Return the (x, y) coordinate for the center point of the cell that contains the specified text.  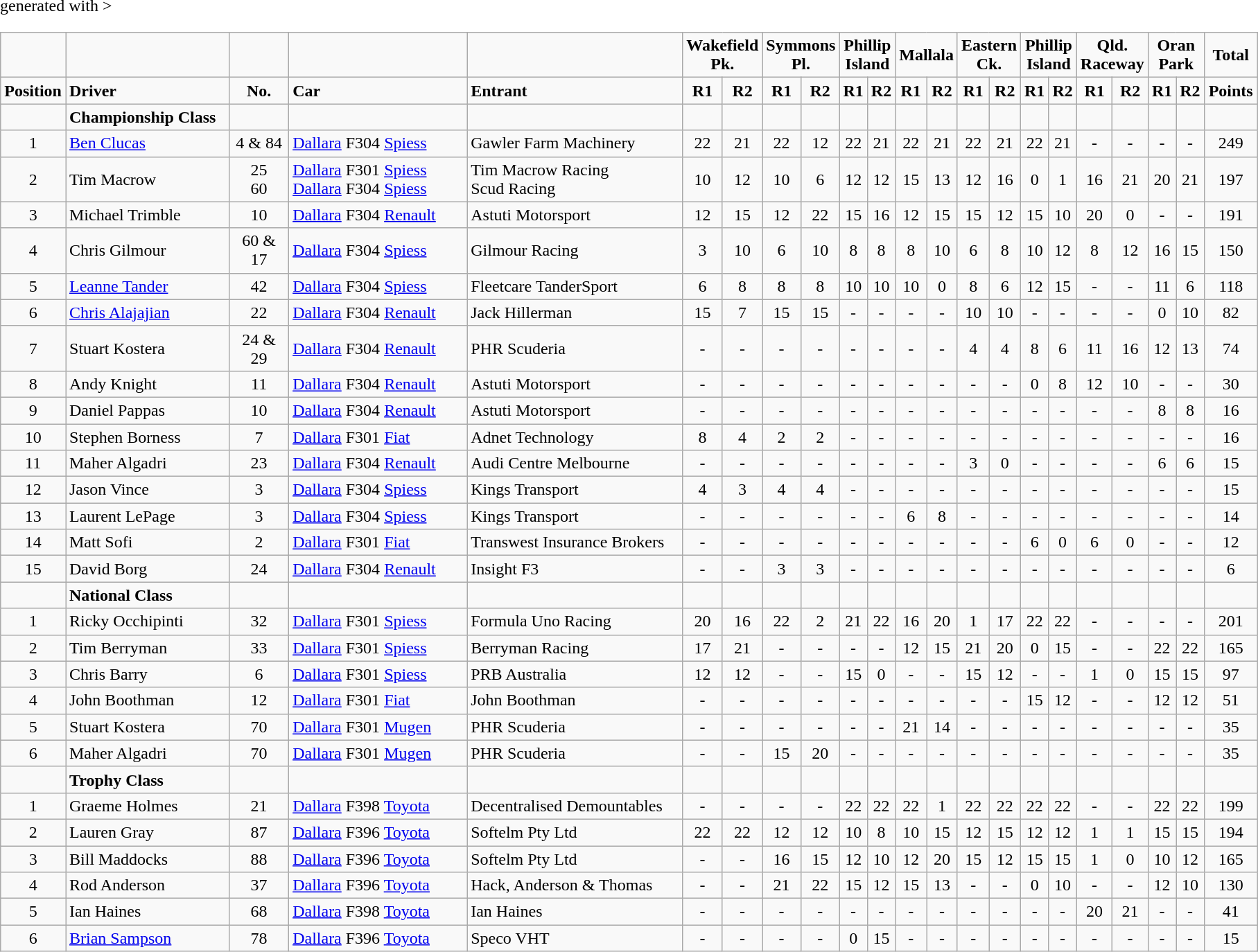
Jason Vince (147, 490)
Lauren Gray (147, 832)
150 (1231, 251)
82 (1231, 312)
Ricky Occhipinti (147, 622)
Points (1231, 91)
Laurent LePage (147, 516)
88 (259, 858)
Insight F3 (575, 569)
Driver (147, 91)
Oran Park (1176, 55)
191 (1231, 215)
No. (259, 91)
60 & 17 (259, 251)
Chris Alajajian (147, 312)
Jack Hillerman (575, 312)
2560 (259, 179)
194 (1231, 832)
Gawler Farm Machinery (575, 143)
National Class (147, 595)
Leanne Tander (147, 286)
Position (33, 91)
74 (1231, 348)
Tim Berryman (147, 648)
Brian Sampson (147, 938)
68 (259, 912)
Decentralised Demountables (575, 806)
Ben Clucas (147, 143)
249 (1231, 143)
Bill Maddocks (147, 858)
Total (1231, 55)
Wakefield Pk. (722, 55)
Championship Class (147, 117)
Trophy Class (147, 779)
97 (1231, 674)
Hack, Anderson & Thomas (575, 885)
51 (1231, 700)
Transwest Insurance Brokers (575, 543)
Chris Gilmour (147, 251)
9 (33, 410)
Chris Barry (147, 674)
42 (259, 286)
87 (259, 832)
Qld. Raceway (1112, 55)
PRB Australia (575, 674)
Speco VHT (575, 938)
Dallara F301 SpiessDallara F304 Spiess (378, 179)
Tim Macrow (147, 179)
201 (1231, 622)
130 (1231, 885)
24 (259, 569)
Car (378, 91)
30 (1231, 384)
33 (259, 648)
Michael Trimble (147, 215)
37 (259, 885)
199 (1231, 806)
Audi Centre Melbourne (575, 464)
78 (259, 938)
Symmons Pl. (801, 55)
Eastern Ck. (988, 55)
Daniel Pappas (147, 410)
Tim Macrow RacingScud Racing (575, 179)
Matt Sofi (147, 543)
Mallala (927, 55)
Entrant (575, 91)
David Borg (147, 569)
197 (1231, 179)
41 (1231, 912)
Adnet Technology (575, 437)
Stephen Borness (147, 437)
Berryman Racing (575, 648)
Graeme Holmes (147, 806)
4 & 84 (259, 143)
118 (1231, 286)
Andy Knight (147, 384)
Gilmour Racing (575, 251)
24 & 29 (259, 348)
32 (259, 622)
Rod Anderson (147, 885)
23 (259, 464)
Formula Uno Racing (575, 622)
Fleetcare TanderSport (575, 286)
